Detect which cell encompasses the target text, then output its (X, Y) center coordinate. 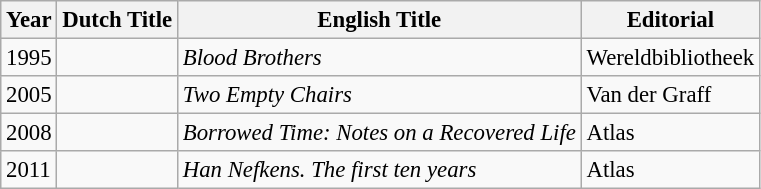
1995 (29, 58)
Blood Brothers (379, 58)
Van der Graff (670, 95)
Two Empty Chairs (379, 95)
Editorial (670, 20)
Borrowed Time: Notes on a Recovered Life (379, 133)
Year (29, 20)
Wereldbibliotheek (670, 58)
2011 (29, 170)
2008 (29, 133)
2005 (29, 95)
English Title (379, 20)
Han Nefkens. The first ten years (379, 170)
Dutch Title (118, 20)
